Search for the cell housing the specified text and yield its (X, Y) center coordinate. 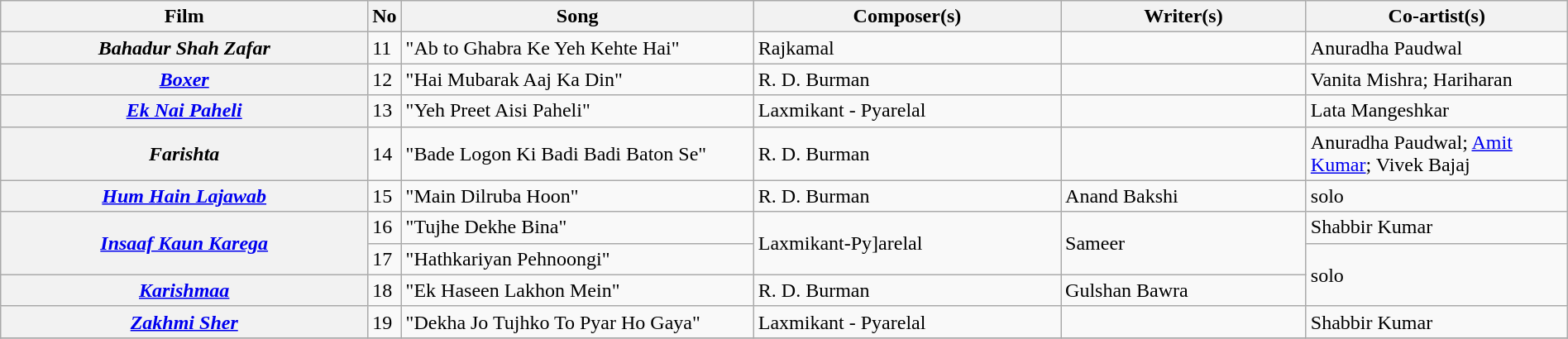
"Main Dilruba Hoon" (577, 196)
13 (385, 111)
16 (385, 227)
Anuradha Paudwal; Amit Kumar; Vivek Bajaj (1437, 154)
Film (184, 17)
No (385, 17)
"Dekha Jo Tujhko To Pyar Ho Gaya" (577, 322)
19 (385, 322)
Anuradha Paudwal (1437, 48)
Writer(s) (1184, 17)
Karishmaa (184, 290)
Ek Nai Paheli (184, 111)
"Ab to Ghabra Ke Yeh Kehte Hai" (577, 48)
Anand Bakshi (1184, 196)
Vanita Mishra; Hariharan (1437, 79)
12 (385, 79)
Zakhmi Sher (184, 322)
"Ek Haseen Lakhon Mein" (577, 290)
"Yeh Preet Aisi Paheli" (577, 111)
11 (385, 48)
14 (385, 154)
Hum Hain Lajawab (184, 196)
17 (385, 259)
"Hathkariyan Pehnoongi" (577, 259)
Insaaf Kaun Karega (184, 243)
Lata Mangeshkar (1437, 111)
Bahadur Shah Zafar (184, 48)
Co-artist(s) (1437, 17)
Farishta (184, 154)
"Hai Mubarak Aaj Ka Din" (577, 79)
Boxer (184, 79)
Laxmikant-Py]arelal (906, 243)
Song (577, 17)
"Bade Logon Ki Badi Badi Baton Se" (577, 154)
"Tujhe Dekhe Bina" (577, 227)
15 (385, 196)
Sameer (1184, 243)
Gulshan Bawra (1184, 290)
Composer(s) (906, 17)
18 (385, 290)
Rajkamal (906, 48)
